Return the (X, Y) coordinate for the center point of the cell that contains the specified text.  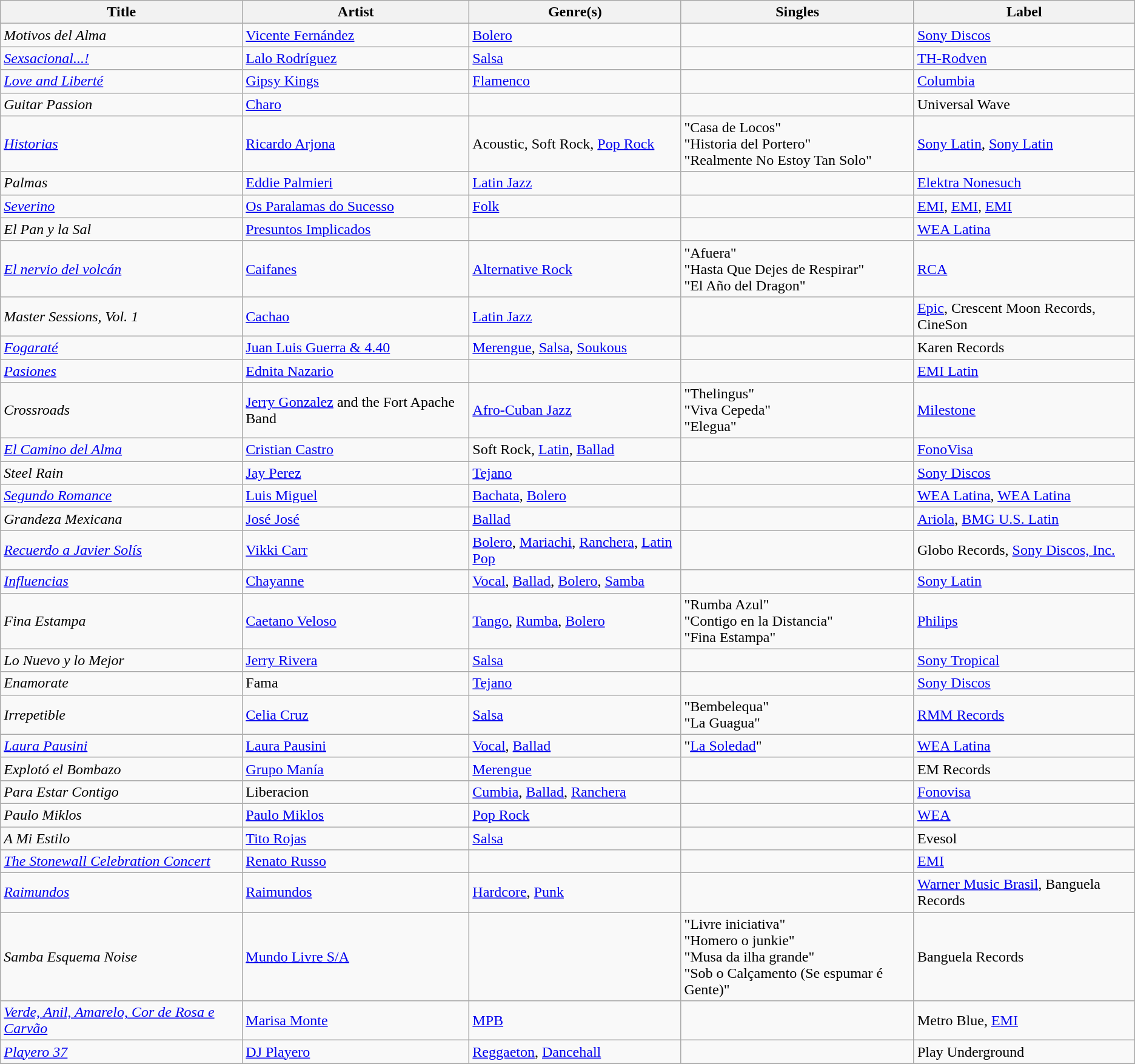
EMI, EMI, EMI (1024, 206)
Luis Miguel (356, 496)
Title (121, 12)
Hardcore, Punk (575, 892)
MPB (575, 1021)
José José (356, 519)
Charo (356, 104)
Genre(s) (575, 12)
Historias (121, 144)
Play Underground (1024, 1052)
Caifanes (356, 269)
Vocal, Ballad, Bolero, Samba (575, 581)
"Thelingus""Viva Cepeda""Elegua" (798, 410)
Sony Latin, Sony Latin (1024, 144)
Jay Perez (356, 473)
"Afuera""Hasta Que Dejes de Respirar""El Año del Dragon" (798, 269)
"Livre iniciativa""Homero o junkie""Musa da ilha grande""Sob o Calçamento (Se espumar é Gente)" (798, 957)
RMM Records (1024, 714)
Pasiones (121, 370)
Afro-Cuban Jazz (575, 410)
Elektra Nonesuch (1024, 183)
Cachao (356, 316)
Vocal, Ballad (575, 746)
Chayanne (356, 581)
Folk (575, 206)
Gipsy Kings (356, 81)
Irrepetible (121, 714)
Singles (798, 12)
EMI Latin (1024, 370)
Explotó el Bombazo (121, 769)
Renato Russo (356, 862)
Severino (121, 206)
Ednita Nazario (356, 370)
Grupo Manía (356, 769)
Ricardo Arjona (356, 144)
A Mi Estilo (121, 838)
Master Sessions, Vol. 1 (121, 316)
Jerry Rivera (356, 660)
Juan Luis Guerra & 4.40 (356, 347)
EM Records (1024, 769)
Acoustic, Soft Rock, Pop Rock (575, 144)
Globo Records, Sony Discos, Inc. (1024, 550)
RCA (1024, 269)
Reggaeton, Dancehall (575, 1052)
Label (1024, 12)
Samba Esquema Noise (121, 957)
EMI (1024, 862)
Vicente Fernández (356, 35)
The Stonewall Celebration Concert (121, 862)
Tito Rojas (356, 838)
Milestone (1024, 410)
Pop Rock (575, 815)
Steel Rain (121, 473)
Fama (356, 683)
Tango, Rumba, Bolero (575, 621)
Verde, Anil, Amarelo, Cor de Rosa e Carvão (121, 1021)
Merengue, Salsa, Soukous (575, 347)
Banguela Records (1024, 957)
DJ Playero (356, 1052)
Crossroads (121, 410)
Ballad (575, 519)
Para Estar Contigo (121, 792)
Sony Tropical (1024, 660)
"Rumba Azul""Contigo en la Distancia""Fina Estampa" (798, 621)
Soft Rock, Latin, Ballad (575, 450)
Motivos del Alma (121, 35)
Cumbia, Ballad, Ranchera (575, 792)
El Pan y la Sal (121, 229)
FonoVisa (1024, 450)
Os Paralamas do Sucesso (356, 206)
Influencias (121, 581)
Merengue (575, 769)
"Bembelequa""La Guagua" (798, 714)
Bachata, Bolero (575, 496)
Cristian Castro (356, 450)
Sony Latin (1024, 581)
Lalo Rodríguez (356, 58)
Metro Blue, EMI (1024, 1021)
Segundo Romance (121, 496)
Eddie Palmieri (356, 183)
Grandeza Mexicana (121, 519)
Vikki Carr (356, 550)
Sexsacional...! (121, 58)
Alternative Rock (575, 269)
WEA Latina, WEA Latina (1024, 496)
Epic, Crescent Moon Records, CineSon (1024, 316)
Philips (1024, 621)
"La Soledad" (798, 746)
Love and Liberté (121, 81)
Liberacion (356, 792)
Warner Music Brasil, Banguela Records (1024, 892)
Guitar Passion (121, 104)
Lo Nuevo y lo Mejor (121, 660)
Jerry Gonzalez and the Fort Apache Band (356, 410)
Marisa Monte (356, 1021)
Fina Estampa (121, 621)
Enamorate (121, 683)
Bolero, Mariachi, Ranchera, Latin Pop (575, 550)
Celia Cruz (356, 714)
Columbia (1024, 81)
"Casa de Locos""Historia del Portero""Realmente No Estoy Tan Solo" (798, 144)
Palmas (121, 183)
WEA (1024, 815)
Ariola, BMG U.S. Latin (1024, 519)
Fogaraté (121, 347)
Karen Records (1024, 347)
TH-Rodven (1024, 58)
Presuntos Implicados (356, 229)
Universal Wave (1024, 104)
Artist (356, 12)
El nervio del volcán (121, 269)
Flamenco (575, 81)
Playero 37 (121, 1052)
Recuerdo a Javier Solís (121, 550)
Caetano Veloso (356, 621)
El Camino del Alma (121, 450)
Fonovisa (1024, 792)
Bolero (575, 35)
Mundo Livre S/A (356, 957)
Evesol (1024, 838)
